Pinpoint the cell where the given text exists, returning its [X, Y] midpoint coordinate. 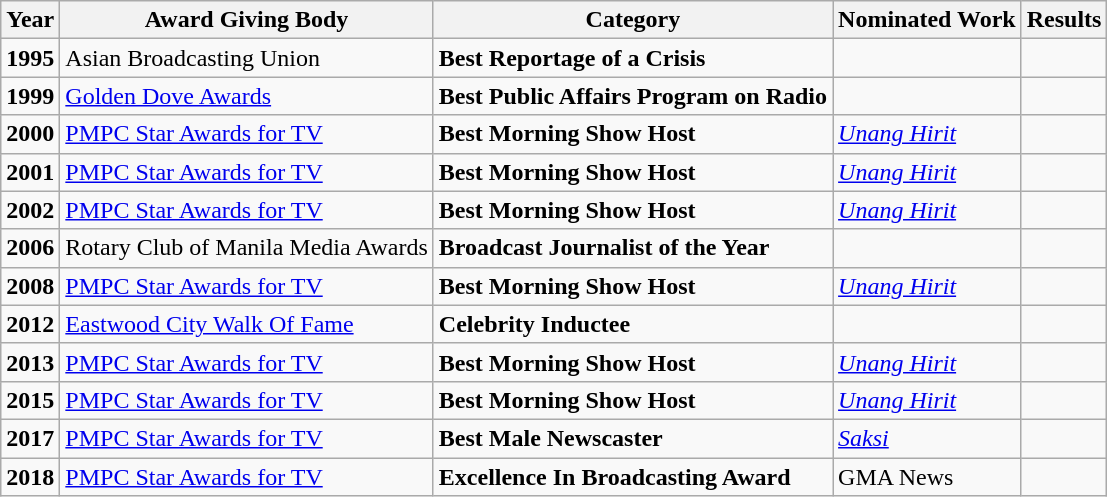
2012 [30, 324]
Broadcast Journalist of the Year [632, 248]
2017 [30, 438]
2000 [30, 134]
2015 [30, 400]
Best Public Affairs Program on Radio [632, 96]
Category [632, 20]
Eastwood City Walk Of Fame [246, 324]
Rotary Club of Manila Media Awards [246, 248]
2013 [30, 362]
1999 [30, 96]
Saksi [928, 438]
Year [30, 20]
GMA News [928, 477]
2002 [30, 210]
Best Reportage of a Crisis [632, 58]
2008 [30, 286]
Award Giving Body [246, 20]
Best Male Newscaster [632, 438]
2018 [30, 477]
1995 [30, 58]
Asian Broadcasting Union [246, 58]
Nominated Work [928, 20]
2006 [30, 248]
Golden Dove Awards [246, 96]
Results [1064, 20]
Excellence In Broadcasting Award [632, 477]
2001 [30, 172]
Celebrity Inductee [632, 324]
